For the text-containing cell, return its midpoint in (x, y) coordinate format. 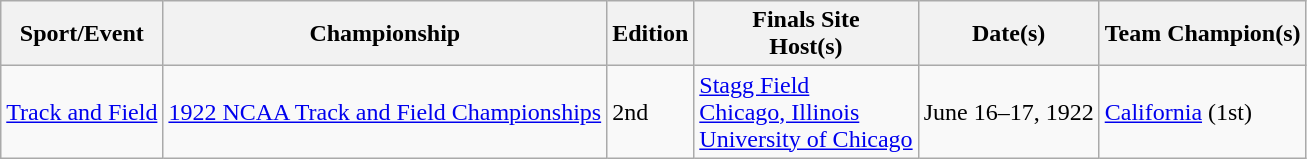
1922 NCAA Track and Field Championships (385, 112)
Team Champion(s) (1202, 34)
June 16–17, 1922 (1008, 112)
Track and Field (82, 112)
Sport/Event (82, 34)
2nd (650, 112)
Edition (650, 34)
Championship (385, 34)
Stagg FieldChicago, IllinoisUniversity of Chicago (806, 112)
Date(s) (1008, 34)
Finals SiteHost(s) (806, 34)
California (1st) (1202, 112)
